Identify which cell holds the provided text, then report its [X, Y] central coordinate. 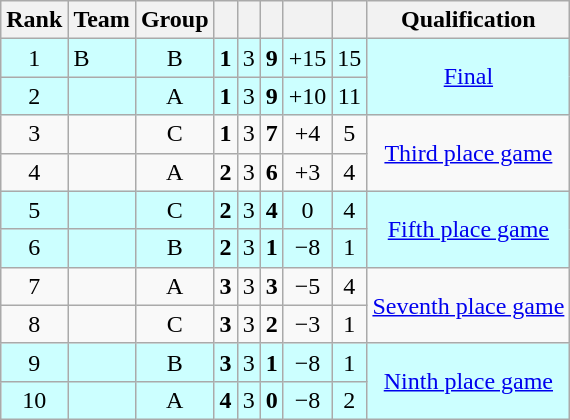
Team [102, 20]
Rank [34, 20]
−3 [308, 324]
Fifth place game [468, 229]
8 [34, 324]
+10 [308, 96]
+4 [308, 134]
Seventh place game [468, 305]
10 [34, 400]
Qualification [468, 20]
Final [468, 77]
Ninth place game [468, 381]
Third place game [468, 153]
Group [174, 20]
+15 [308, 58]
15 [350, 58]
−5 [308, 286]
11 [350, 96]
+3 [308, 172]
